Find where the given text appears and provide that cell's center as (x, y) coordinate. 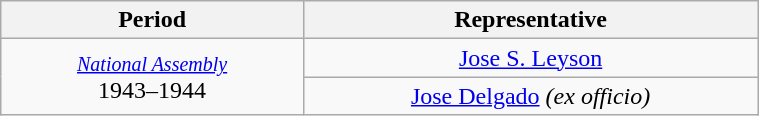
Jose Delgado (ex officio) (530, 96)
National Assembly1943–1944 (152, 77)
Period (152, 20)
Representative (530, 20)
Jose S. Leyson (530, 58)
